Provide the (x, y) coordinate of the cell's center where the given text is located.  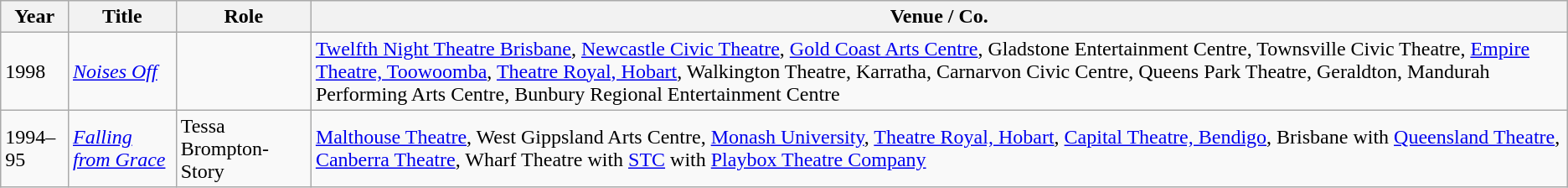
Year (35, 17)
1994–95 (35, 149)
Noises Off (122, 71)
Role (243, 17)
Falling from Grace (122, 149)
1998 (35, 71)
Tessa Brompton-Story (243, 149)
Title (122, 17)
Venue / Co. (939, 17)
